Output the (X, Y) coordinate of the center of the cell containing the given text.  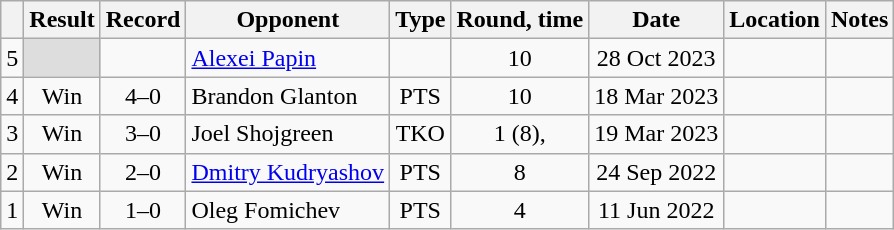
Date (656, 20)
3–0 (143, 134)
3 (12, 134)
24 Sep 2022 (656, 172)
1–0 (143, 210)
Alexei Papin (288, 58)
1 (8), (520, 134)
Type (420, 20)
Notes (859, 20)
2–0 (143, 172)
28 Oct 2023 (656, 58)
2 (12, 172)
19 Mar 2023 (656, 134)
Opponent (288, 20)
Location (775, 20)
TKO (420, 134)
1 (12, 210)
Round, time (520, 20)
18 Mar 2023 (656, 96)
Oleg Fomichev (288, 210)
Joel Shojgreen (288, 134)
Brandon Glanton (288, 96)
11 Jun 2022 (656, 210)
5 (12, 58)
4–0 (143, 96)
Record (143, 20)
Result (62, 20)
Dmitry Kudryashov (288, 172)
8 (520, 172)
